For the text-containing cell, return its midpoint in (X, Y) coordinate format. 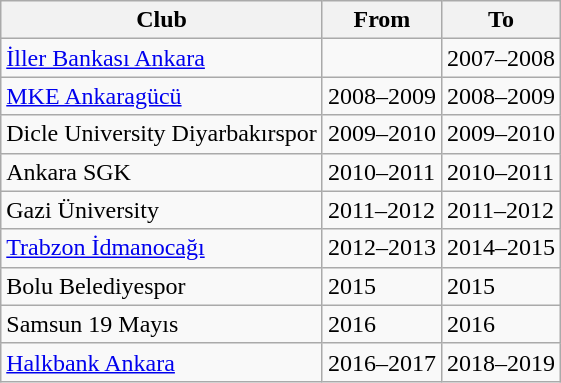
Samsun 19 Mayıs (162, 324)
Bolu Belediyespor (162, 286)
2007–2008 (500, 58)
İller Bankası Ankara (162, 58)
2014–2015 (500, 248)
2016–2017 (382, 362)
Club (162, 20)
Trabzon İdmanocağı (162, 248)
MKE Ankaragücü (162, 96)
2018–2019 (500, 362)
Gazi Üniversity (162, 210)
Dicle University Diyarbakırspor (162, 134)
From (382, 20)
Halkbank Ankara (162, 362)
To (500, 20)
Ankara SGK (162, 172)
2012–2013 (382, 248)
